Find where the given text appears and provide that cell's center as (X, Y) coordinate. 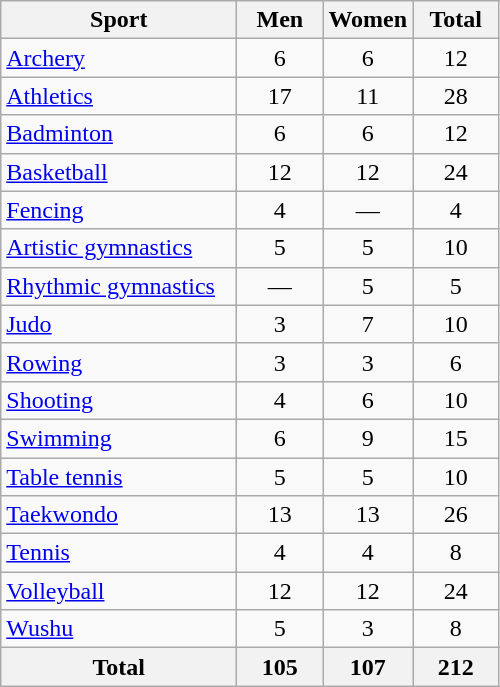
Table tennis (119, 477)
Men (280, 20)
26 (456, 515)
Women (368, 20)
105 (280, 667)
Swimming (119, 438)
Judo (119, 324)
Shooting (119, 400)
9 (368, 438)
Artistic gymnastics (119, 248)
15 (456, 438)
11 (368, 96)
212 (456, 667)
Wushu (119, 629)
7 (368, 324)
Basketball (119, 172)
Athletics (119, 96)
Sport (119, 20)
Taekwondo (119, 515)
Archery (119, 58)
107 (368, 667)
Volleyball (119, 591)
Rhythmic gymnastics (119, 286)
28 (456, 96)
Rowing (119, 362)
Badminton (119, 134)
17 (280, 96)
Tennis (119, 553)
Fencing (119, 210)
